From the cell containing the given text, extract its center point as (X, Y) coordinate. 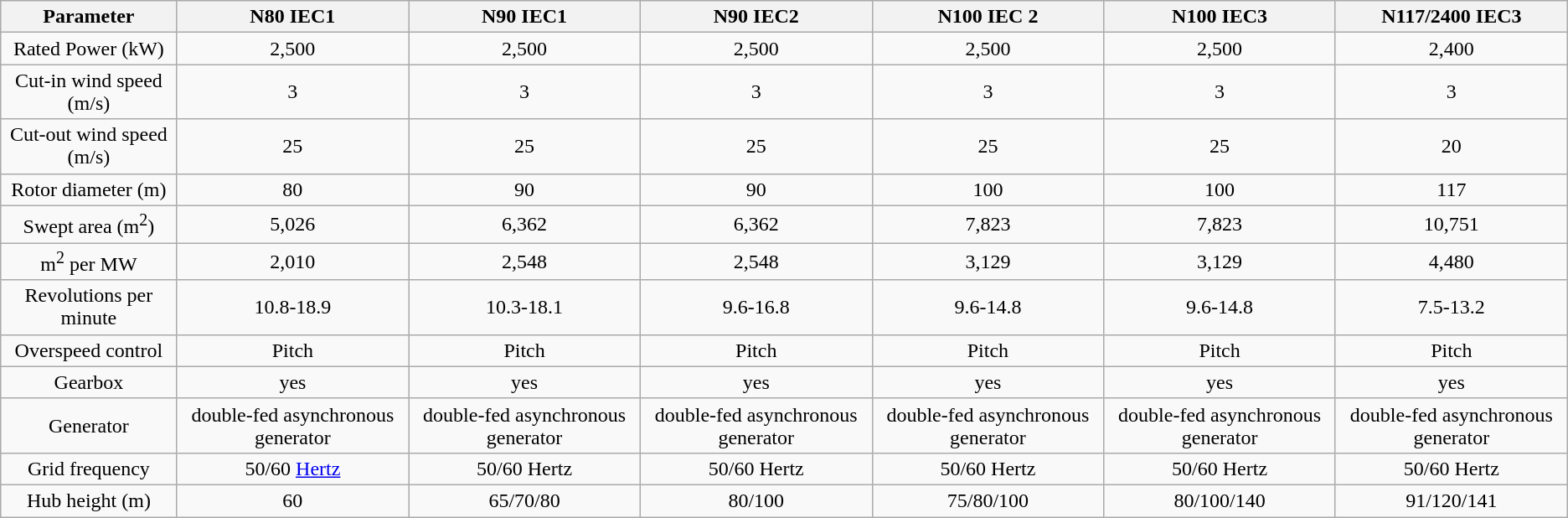
117 (1451, 189)
Revolutions per minute (89, 307)
5,026 (293, 225)
10.3-18.1 (524, 307)
Grid frequency (89, 469)
2,010 (293, 262)
N90 IEC1 (524, 17)
80 (293, 189)
N80 IEC1 (293, 17)
91/120/141 (1451, 500)
Parameter (89, 17)
N100 IEC3 (1220, 17)
N117/2400 IEC3 (1451, 17)
Generator (89, 426)
65/70/80 (524, 500)
80/100/140 (1220, 500)
Cut-out wind speed (m/s) (89, 146)
60 (293, 500)
Gearbox (89, 382)
m2 per MW (89, 262)
Swept area (m2) (89, 225)
Rotor diameter (m) (89, 189)
9.6-16.8 (756, 307)
75/80/100 (988, 500)
N100 IEC 2 (988, 17)
7.5-13.2 (1451, 307)
N90 IEC2 (756, 17)
Overspeed control (89, 350)
10.8-18.9 (293, 307)
10,751 (1451, 225)
2,400 (1451, 49)
Hub height (m) (89, 500)
80/100 (756, 500)
4,480 (1451, 262)
Cut-in wind speed (m/s) (89, 92)
20 (1451, 146)
Rated Power (kW) (89, 49)
